Pinpoint the cell where the given text exists, returning its (X, Y) midpoint coordinate. 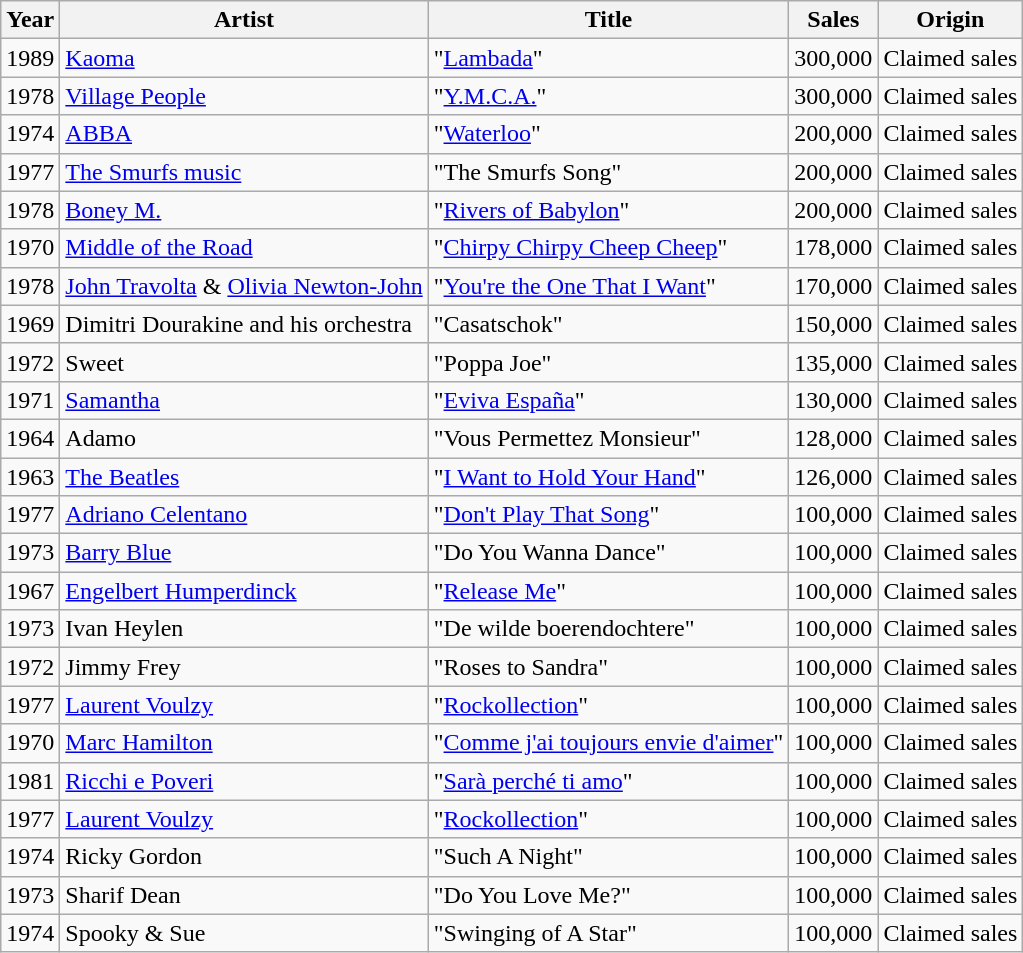
"The Smurfs Song" (608, 172)
Sweet (244, 362)
"Do You Wanna Dance" (608, 553)
The Smurfs music (244, 172)
"Such A Night" (608, 857)
"De wilde boerendochtere" (608, 629)
Boney M. (244, 210)
Spooky & Sue (244, 933)
John Travolta & Olivia Newton-John (244, 286)
130,000 (834, 400)
"Poppa Joe" (608, 362)
Ricky Gordon (244, 857)
Dimitri Dourakine and his orchestra (244, 324)
"Rivers of Babylon" (608, 210)
"I Want to Hold Your Hand" (608, 477)
The Beatles (244, 477)
178,000 (834, 248)
"You're the One That I Want" (608, 286)
135,000 (834, 362)
Samantha (244, 400)
1989 (30, 58)
"Vous Permettez Monsieur" (608, 438)
1981 (30, 781)
128,000 (834, 438)
Kaoma (244, 58)
"Roses to Sandra" (608, 667)
Barry Blue (244, 553)
ABBA (244, 134)
1963 (30, 477)
"Release Me" (608, 591)
"Waterloo" (608, 134)
Sales (834, 20)
Village People (244, 96)
1967 (30, 591)
1964 (30, 438)
1969 (30, 324)
Engelbert Humperdinck (244, 591)
"Do You Love Me?" (608, 895)
Marc Hamilton (244, 743)
Artist (244, 20)
"Y.M.C.A." (608, 96)
Ivan Heylen (244, 629)
Jimmy Frey (244, 667)
150,000 (834, 324)
"Swinging of A Star" (608, 933)
126,000 (834, 477)
Ricchi e Poveri (244, 781)
1971 (30, 400)
Sharif Dean (244, 895)
Origin (950, 20)
Year (30, 20)
"Eviva España" (608, 400)
"Comme j'ai toujours envie d'aimer" (608, 743)
Adamo (244, 438)
"Sarà perché ti amo" (608, 781)
Adriano Celentano (244, 515)
Title (608, 20)
"Chirpy Chirpy Cheep Cheep" (608, 248)
"Don't Play That Song" (608, 515)
"Lambada" (608, 58)
Middle of the Road (244, 248)
170,000 (834, 286)
"Casatschok" (608, 324)
